Capture the cell that displays the provided text and extract its [X, Y] central coordinate. 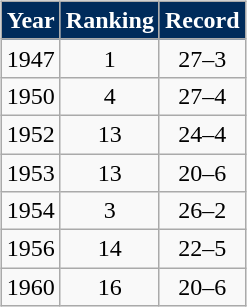
1960 [30, 287]
16 [110, 287]
27–4 [202, 96]
1953 [30, 173]
1956 [30, 249]
1954 [30, 211]
1950 [30, 96]
1 [110, 58]
14 [110, 249]
1947 [30, 58]
Year [30, 20]
4 [110, 96]
22–5 [202, 249]
27–3 [202, 58]
3 [110, 211]
1952 [30, 134]
24–4 [202, 134]
Ranking [110, 20]
Record [202, 20]
26–2 [202, 211]
